Return the (x, y) coordinate for the center point of the cell that contains the specified text.  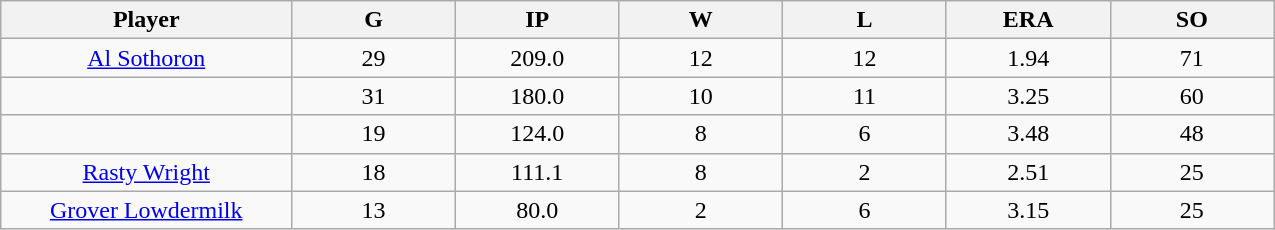
80.0 (537, 210)
3.48 (1028, 134)
180.0 (537, 96)
W (701, 20)
19 (374, 134)
13 (374, 210)
71 (1192, 58)
Player (146, 20)
Rasty Wright (146, 172)
29 (374, 58)
Grover Lowdermilk (146, 210)
ERA (1028, 20)
1.94 (1028, 58)
3.15 (1028, 210)
18 (374, 172)
Al Sothoron (146, 58)
2.51 (1028, 172)
G (374, 20)
111.1 (537, 172)
IP (537, 20)
31 (374, 96)
209.0 (537, 58)
124.0 (537, 134)
L (865, 20)
48 (1192, 134)
10 (701, 96)
3.25 (1028, 96)
11 (865, 96)
SO (1192, 20)
60 (1192, 96)
